From the cell containing the given text, extract its center point as (x, y) coordinate. 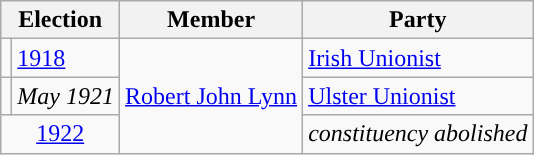
Member (212, 20)
1918 (66, 58)
Robert John Lynn (212, 96)
Election (60, 20)
May 1921 (66, 96)
Irish Unionist (418, 58)
Ulster Unionist (418, 96)
1922 (60, 134)
constituency abolished (418, 134)
Party (418, 20)
